Extract the (X, Y) coordinate from the center of the cell holding the provided text.  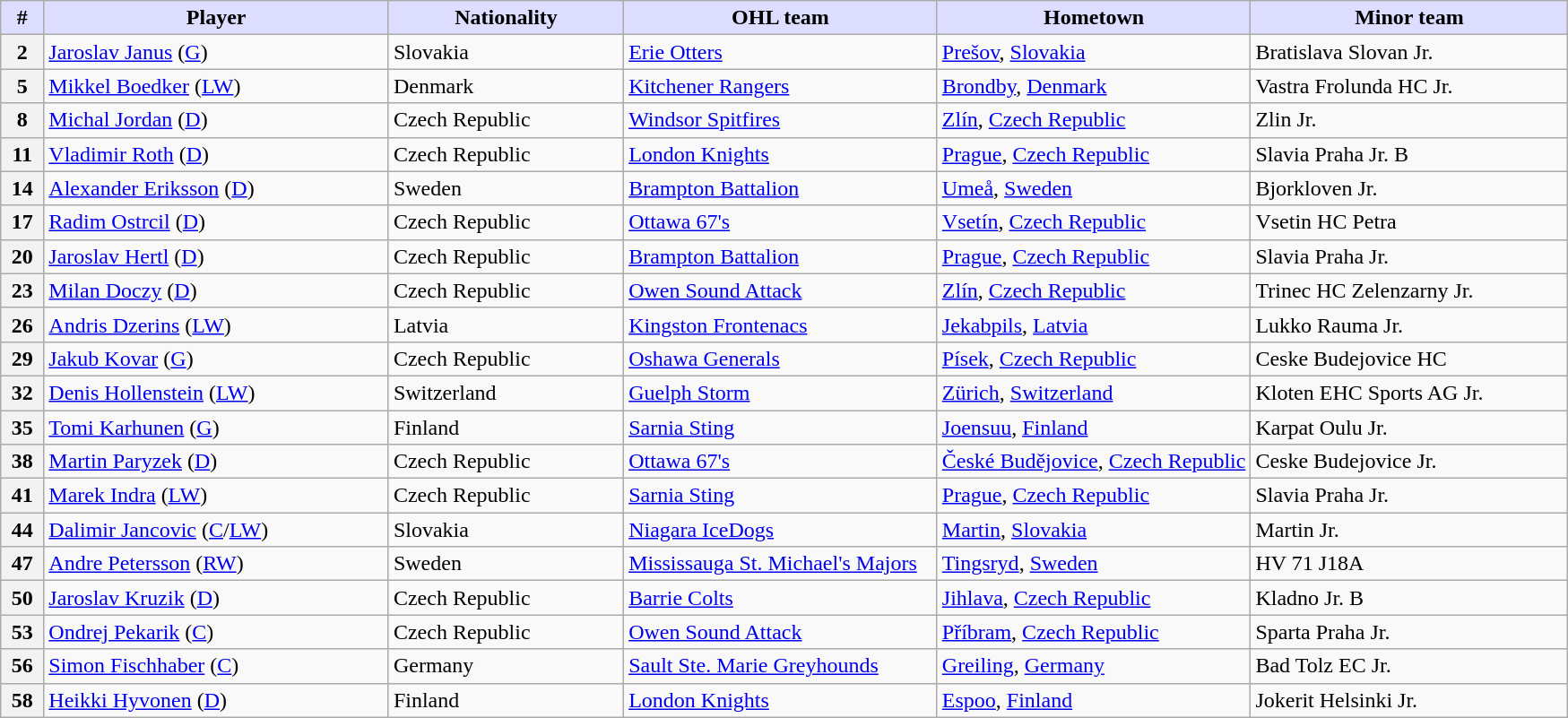
Jokerit Helsinki Jr. (1409, 700)
Switzerland (506, 393)
Germany (506, 666)
Guelph Storm (781, 393)
Latvia (506, 324)
Erie Otters (781, 52)
Player (217, 18)
8 (22, 120)
Kloten EHC Sports AG Jr. (1409, 393)
Kladno Jr. B (1409, 598)
2 (22, 52)
Tomi Karhunen (G) (217, 428)
Karpat Oulu Jr. (1409, 428)
Mississauga St. Michael's Majors (781, 564)
Sault Ste. Marie Greyhounds (781, 666)
Greiling, Germany (1094, 666)
HV 71 J18A (1409, 564)
Sparta Praha Jr. (1409, 632)
Bjorkloven Jr. (1409, 188)
Jihlava, Czech Republic (1094, 598)
Alexander Eriksson (D) (217, 188)
Martin, Slovakia (1094, 530)
Espoo, Finland (1094, 700)
Barrie Colts (781, 598)
26 (22, 324)
50 (22, 598)
Joensuu, Finland (1094, 428)
56 (22, 666)
Martin Jr. (1409, 530)
Bad Tolz EC Jr. (1409, 666)
Jakub Kovar (G) (217, 359)
Písek, Czech Republic (1094, 359)
Nationality (506, 18)
Lukko Rauma Jr. (1409, 324)
Zürich, Switzerland (1094, 393)
Jaroslav Janus (G) (217, 52)
Vsetin HC Petra (1409, 222)
Minor team (1409, 18)
Bratislava Slovan Jr. (1409, 52)
Brondby, Denmark (1094, 86)
Příbram, Czech Republic (1094, 632)
Simon Fischhaber (C) (217, 666)
Mikkel Boedker (LW) (217, 86)
Vladimir Roth (D) (217, 154)
Prešov, Slovakia (1094, 52)
Zlin Jr. (1409, 120)
35 (22, 428)
Radim Ostrcil (D) (217, 222)
Martin Paryzek (D) (217, 462)
23 (22, 290)
České Budějovice, Czech Republic (1094, 462)
Trinec HC Zelenzarny Jr. (1409, 290)
Michal Jordan (D) (217, 120)
38 (22, 462)
44 (22, 530)
Hometown (1094, 18)
Denmark (506, 86)
Denis Hollenstein (LW) (217, 393)
32 (22, 393)
Windsor Spitfires (781, 120)
Dalimir Jancovic (C/LW) (217, 530)
Ondrej Pekarik (C) (217, 632)
14 (22, 188)
29 (22, 359)
Oshawa Generals (781, 359)
Kingston Frontenacs (781, 324)
17 (22, 222)
Marek Indra (LW) (217, 496)
Vsetín, Czech Republic (1094, 222)
Ceske Budejovice Jr. (1409, 462)
Vastra Frolunda HC Jr. (1409, 86)
Umeå, Sweden (1094, 188)
41 (22, 496)
Andris Dzerins (LW) (217, 324)
Andre Petersson (RW) (217, 564)
58 (22, 700)
11 (22, 154)
Niagara IceDogs (781, 530)
Tingsryd, Sweden (1094, 564)
53 (22, 632)
20 (22, 256)
Milan Doczy (D) (217, 290)
Heikki Hyvonen (D) (217, 700)
Kitchener Rangers (781, 86)
# (22, 18)
Jekabpils, Latvia (1094, 324)
47 (22, 564)
OHL team (781, 18)
Ceske Budejovice HC (1409, 359)
Jaroslav Kruzik (D) (217, 598)
Jaroslav Hertl (D) (217, 256)
Slavia Praha Jr. B (1409, 154)
5 (22, 86)
